Provide the [x, y] coordinate of the cell's center where the given text is located.  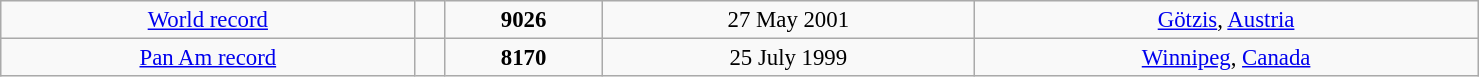
Götzis, Austria [1226, 20]
Winnipeg, Canada [1226, 58]
8170 [524, 58]
World record [208, 20]
25 July 1999 [788, 58]
9026 [524, 20]
27 May 2001 [788, 20]
Pan Am record [208, 58]
